Extract the [X, Y] coordinate from the center of the cell holding the provided text.  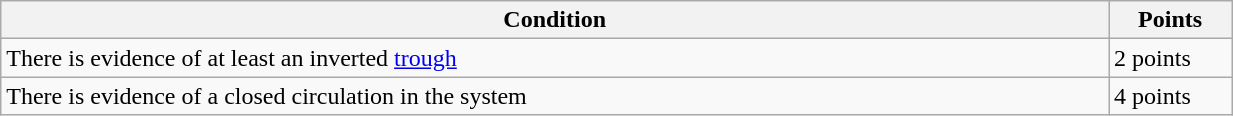
Points [1170, 20]
4 points [1170, 96]
Condition [555, 20]
There is evidence of at least an inverted trough [555, 58]
There is evidence of a closed circulation in the system [555, 96]
2 points [1170, 58]
